Extract the (x, y) coordinate from the center of the cell holding the provided text.  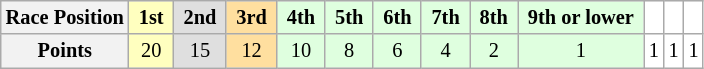
1st (152, 17)
9th or lower (581, 17)
Points (65, 51)
2nd (200, 17)
2 (494, 51)
4 (445, 51)
5th (349, 17)
15 (200, 51)
6 (397, 51)
20 (152, 51)
3rd (251, 17)
Race Position (65, 17)
10 (301, 51)
8 (349, 51)
12 (251, 51)
7th (445, 17)
6th (397, 17)
4th (301, 17)
8th (494, 17)
